Scan for the cell matching the given text and deliver its (x, y) coordinate at center. 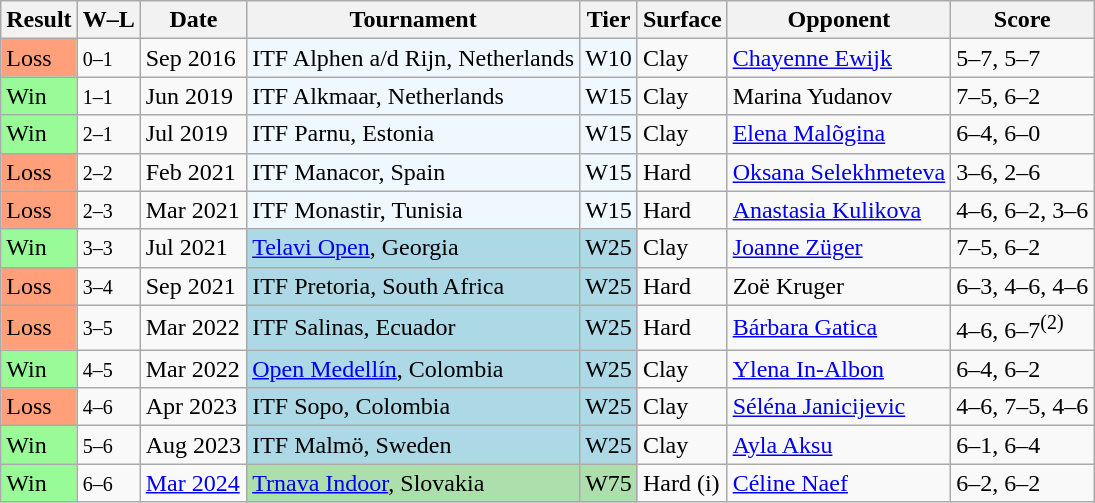
ITF Parnu, Estonia (414, 134)
Joanne Züger (839, 248)
Bárbara Gatica (839, 328)
ITF Alkmaar, Netherlands (414, 96)
W–L (108, 20)
3–5 (108, 328)
ITF Alphen a/d Rijn, Netherlands (414, 58)
4–5 (108, 369)
4–6, 6–2, 3–6 (1022, 210)
Telavi Open, Georgia (414, 248)
Séléna Janicijevic (839, 407)
0–1 (108, 58)
Jun 2019 (193, 96)
4–6, 7–5, 4–6 (1022, 407)
Result (39, 20)
Hard (i) (682, 483)
Score (1022, 20)
Date (193, 20)
5–7, 5–7 (1022, 58)
ITF Malmö, Sweden (414, 445)
6–4, 6–0 (1022, 134)
Jul 2019 (193, 134)
Oksana Selekhmeteva (839, 172)
ITF Sopo, Colombia (414, 407)
Feb 2021 (193, 172)
Aug 2023 (193, 445)
Surface (682, 20)
ITF Monastir, Tunisia (414, 210)
2–3 (108, 210)
6–4, 6–2 (1022, 369)
Chayenne Ewijk (839, 58)
3–4 (108, 286)
W75 (609, 483)
Apr 2023 (193, 407)
Céline Naef (839, 483)
W10 (609, 58)
4–6, 6–7(2) (1022, 328)
6–2, 6–2 (1022, 483)
Mar 2024 (193, 483)
ITF Pretoria, South Africa (414, 286)
3–6, 2–6 (1022, 172)
5–6 (108, 445)
2–1 (108, 134)
Marina Yudanov (839, 96)
4–6 (108, 407)
2–2 (108, 172)
Zoë Kruger (839, 286)
6–3, 4–6, 4–6 (1022, 286)
Trnava Indoor, Slovakia (414, 483)
ITF Manacor, Spain (414, 172)
Elena Malõgina (839, 134)
6–1, 6–4 (1022, 445)
1–1 (108, 96)
3–3 (108, 248)
Sep 2021 (193, 286)
Opponent (839, 20)
ITF Salinas, Ecuador (414, 328)
Tournament (414, 20)
Tier (609, 20)
Mar 2021 (193, 210)
Open Medellín, Colombia (414, 369)
Ayla Aksu (839, 445)
Sep 2016 (193, 58)
Anastasia Kulikova (839, 210)
Jul 2021 (193, 248)
6–6 (108, 483)
Ylena In-Albon (839, 369)
